Locate the cell with the specified text and output its [X, Y] center coordinate. 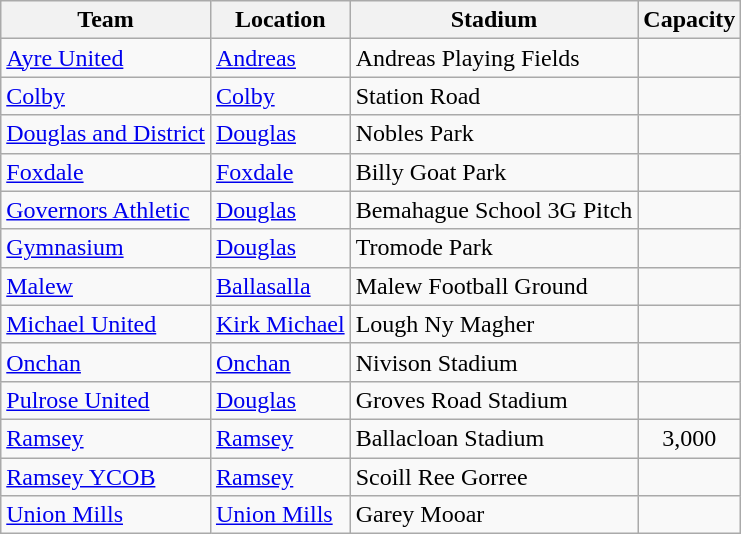
Team [106, 20]
Pulrose United [106, 400]
Ballasalla [280, 286]
Andreas [280, 58]
Capacity [690, 20]
Groves Road Stadium [494, 400]
Ballacloan Stadium [494, 438]
Stadium [494, 20]
Lough Ny Magher [494, 324]
3,000 [690, 438]
Gymnasium [106, 248]
Station Road [494, 96]
Andreas Playing Fields [494, 58]
Billy Goat Park [494, 172]
Nivison Stadium [494, 362]
Douglas and District [106, 134]
Michael United [106, 324]
Nobles Park [494, 134]
Kirk Michael [280, 324]
Malew [106, 286]
Scoill Ree Gorree [494, 477]
Garey Mooar [494, 515]
Ramsey YCOB [106, 477]
Governors Athletic [106, 210]
Location [280, 20]
Malew Football Ground [494, 286]
Tromode Park [494, 248]
Bemahague School 3G Pitch [494, 210]
Ayre United [106, 58]
